Return [x, y] of the center of cell containing provided text 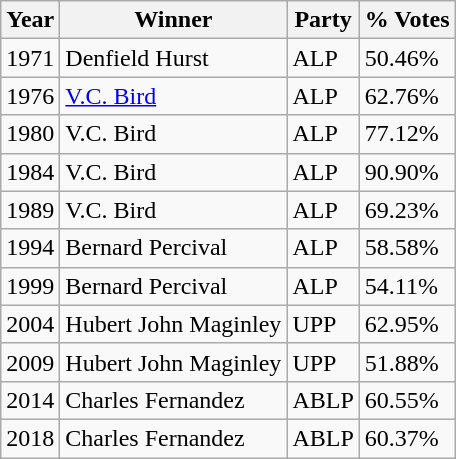
% Votes [407, 20]
2009 [30, 362]
Party [323, 20]
2004 [30, 324]
62.76% [407, 96]
Denfield Hurst [174, 58]
60.55% [407, 400]
2018 [30, 438]
1994 [30, 248]
62.95% [407, 324]
1984 [30, 172]
Year [30, 20]
58.58% [407, 248]
90.90% [407, 172]
77.12% [407, 134]
50.46% [407, 58]
54.11% [407, 286]
60.37% [407, 438]
1999 [30, 286]
1980 [30, 134]
2014 [30, 400]
1976 [30, 96]
Winner [174, 20]
1989 [30, 210]
1971 [30, 58]
69.23% [407, 210]
51.88% [407, 362]
